Output the (x, y) coordinate of the center of the cell containing the given text.  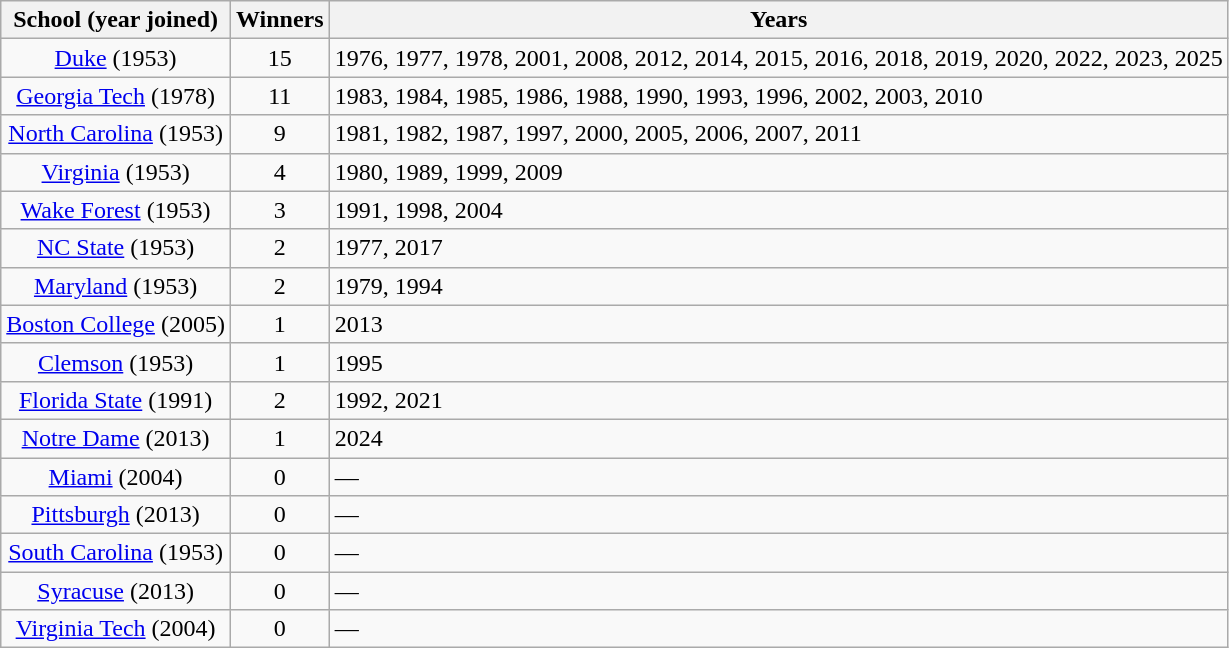
Clemson (1953) (116, 362)
1983, 1984, 1985, 1986, 1988, 1990, 1993, 1996, 2002, 2003, 2010 (778, 96)
Maryland (1953) (116, 286)
Pittsburgh (2013) (116, 515)
4 (280, 172)
1991, 1998, 2004 (778, 210)
Wake Forest (1953) (116, 210)
School (year joined) (116, 20)
Virginia Tech (2004) (116, 629)
2024 (778, 438)
Florida State (1991) (116, 400)
Virginia (1953) (116, 172)
1979, 1994 (778, 286)
Duke (1953) (116, 58)
Years (778, 20)
North Carolina (1953) (116, 134)
Georgia Tech (1978) (116, 96)
15 (280, 58)
Boston College (2005) (116, 324)
9 (280, 134)
NC State (1953) (116, 248)
Winners (280, 20)
Syracuse (2013) (116, 591)
1976, 1977, 1978, 2001, 2008, 2012, 2014, 2015, 2016, 2018, 2019, 2020, 2022, 2023, 2025 (778, 58)
1995 (778, 362)
1981, 1982, 1987, 1997, 2000, 2005, 2006, 2007, 2011 (778, 134)
Miami (2004) (116, 477)
Notre Dame (2013) (116, 438)
2013 (778, 324)
1977, 2017 (778, 248)
South Carolina (1953) (116, 553)
1992, 2021 (778, 400)
1980, 1989, 1999, 2009 (778, 172)
11 (280, 96)
3 (280, 210)
